Detect which cell encompasses the target text, then output its [x, y] center coordinate. 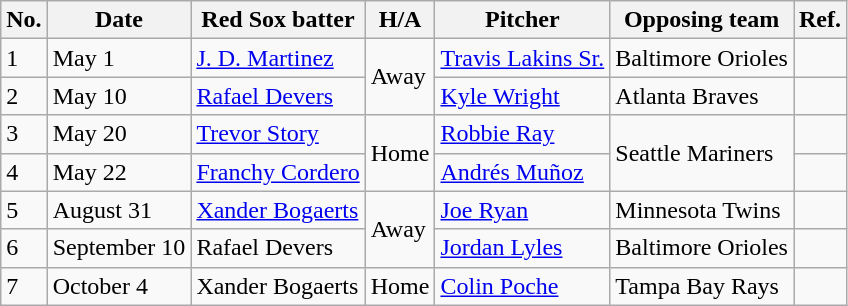
Atlanta Braves [702, 96]
Seattle Mariners [702, 153]
May 1 [119, 58]
3 [24, 134]
August 31 [119, 210]
J. D. Martinez [278, 58]
H/A [400, 20]
Minnesota Twins [702, 210]
Kyle Wright [522, 96]
May 22 [119, 172]
Date [119, 20]
September 10 [119, 248]
7 [24, 286]
Robbie Ray [522, 134]
2 [24, 96]
No. [24, 20]
Andrés Muñoz [522, 172]
October 4 [119, 286]
Jordan Lyles [522, 248]
Travis Lakins Sr. [522, 58]
Franchy Cordero [278, 172]
Joe Ryan [522, 210]
May 10 [119, 96]
6 [24, 248]
May 20 [119, 134]
4 [24, 172]
1 [24, 58]
Opposing team [702, 20]
5 [24, 210]
Trevor Story [278, 134]
Ref. [820, 20]
Tampa Bay Rays [702, 286]
Red Sox batter [278, 20]
Pitcher [522, 20]
Colin Poche [522, 286]
